Pinpoint the cell where the given text exists, returning its (X, Y) midpoint coordinate. 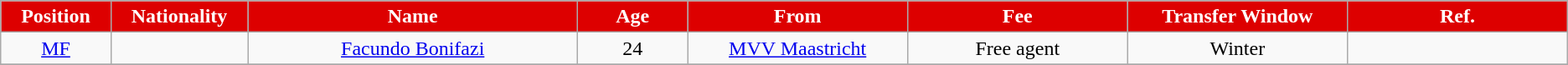
Fee (1017, 17)
Facundo Bonifazi (413, 48)
Position (56, 17)
Transfer Window (1238, 17)
Winter (1238, 48)
Free agent (1017, 48)
MF (56, 48)
24 (633, 48)
MVV Maastricht (797, 48)
Name (413, 17)
Ref. (1457, 17)
Age (633, 17)
From (797, 17)
Nationality (179, 17)
